Search for the cell housing the specified text and yield its (X, Y) center coordinate. 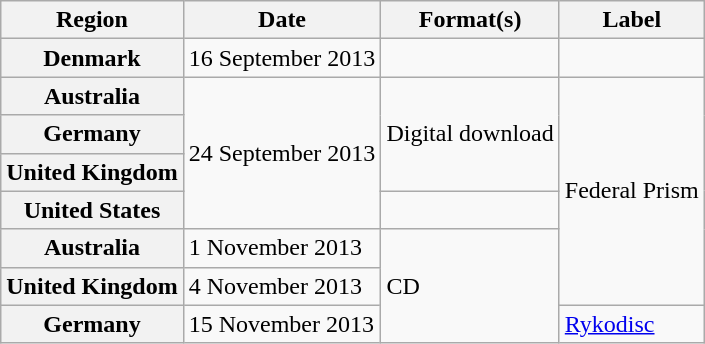
Date (282, 20)
CD (470, 286)
24 September 2013 (282, 153)
Denmark (92, 58)
1 November 2013 (282, 248)
16 September 2013 (282, 58)
Rykodisc (632, 324)
4 November 2013 (282, 286)
Federal Prism (632, 191)
United States (92, 210)
Format(s) (470, 20)
15 November 2013 (282, 324)
Label (632, 20)
Digital download (470, 134)
Region (92, 20)
